Provide the [X, Y] coordinate of the cell's center where the given text is located.  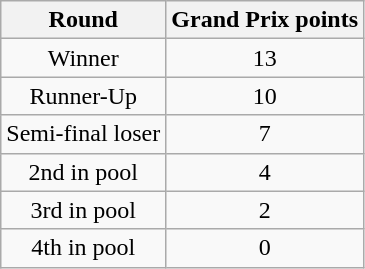
Round [84, 20]
0 [265, 248]
4th in pool [84, 248]
Winner [84, 58]
2 [265, 210]
3rd in pool [84, 210]
7 [265, 134]
4 [265, 172]
13 [265, 58]
2nd in pool [84, 172]
Grand Prix points [265, 20]
Runner-Up [84, 96]
Semi-final loser [84, 134]
10 [265, 96]
